Capture the cell that displays the provided text and extract its (X, Y) central coordinate. 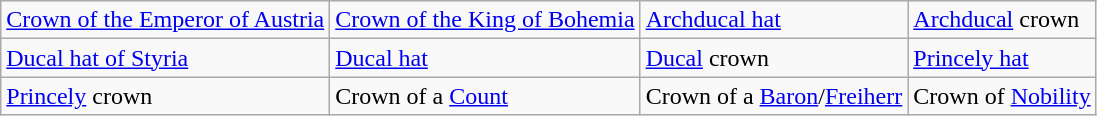
Princely hat (1002, 58)
Crown of Nobility (1002, 96)
Ducal hat (485, 58)
Archducal crown (1002, 20)
Crown of the Emperor of Austria (166, 20)
Archducal hat (774, 20)
Crown of a Baron/Freiherr (774, 96)
Crown of the King of Bohemia (485, 20)
Princely crown (166, 96)
Crown of a Count (485, 96)
Ducal crown (774, 58)
Ducal hat of Styria (166, 58)
